Identify which cell holds the provided text, then report its (x, y) central coordinate. 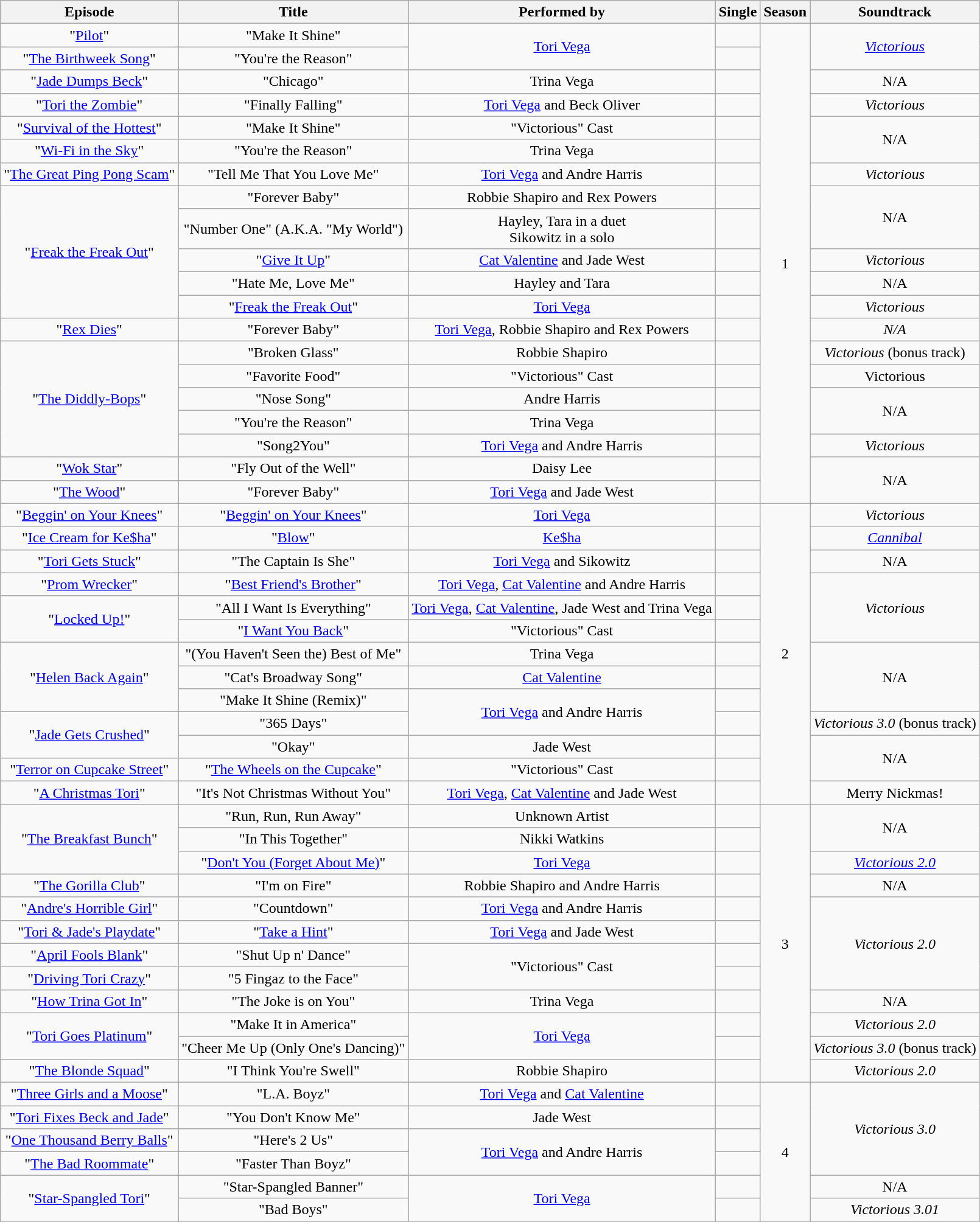
Title (293, 12)
"Survival of the Hottest" (89, 128)
"Blow" (293, 538)
"The Diddly-Bops" (89, 399)
"In This Together" (293, 839)
"Rex Dies" (89, 330)
"The Bad Roommate" (89, 1164)
Tori Vega and Sikowitz (562, 561)
Tori Vega and Cat Valentine (562, 1094)
"Don't You (Forget About Me)" (293, 862)
"Tori Gets Stuck" (89, 561)
"Favorite Food" (293, 376)
"How Trina Got In" (89, 1001)
"Wi-Fi in the Sky" (89, 151)
"Bad Boys" (293, 1210)
"It's Not Christmas Without You" (293, 793)
"Nose Song" (293, 399)
"I'm on Fire" (293, 885)
Robbie Shapiro and Andre Harris (562, 885)
"The Gorilla Club" (89, 885)
"One Thousand Berry Balls" (89, 1140)
"Fly Out of the Well" (293, 469)
"All I Want Is Everything" (293, 607)
"The Great Ping Pong Scam" (89, 174)
"Three Girls and a Moose" (89, 1094)
"Song2You" (293, 445)
Tori Vega, Robbie Shapiro and Rex Powers (562, 330)
"Make It Shine (Remix)" (293, 700)
Hayley and Tara (562, 283)
"(You Haven't Seen the) Best of Me" (293, 654)
Nikki Watkins (562, 839)
"5 Fingaz to the Face" (293, 978)
"Take a Hint" (293, 932)
Ke$ha (562, 538)
"Andre's Horrible Girl" (89, 909)
"Chicago" (293, 82)
"Pilot" (89, 35)
2 (785, 654)
Tori Vega and Beck Oliver (562, 105)
Unknown Artist (562, 816)
Cat Valentine (562, 677)
Daisy Lee (562, 469)
Victorious (bonus track) (895, 353)
Single (738, 12)
"I Think You're Swell" (293, 1071)
"Hate Me, Love Me" (293, 283)
"Tell Me That You Love Me" (293, 174)
Soundtrack (895, 12)
Hayley, Tara in a duet Sikowitz in a solo (562, 229)
"Make It in America" (293, 1024)
Andre Harris (562, 399)
Performed by (562, 12)
"L.A. Boyz" (293, 1094)
"Locked Up!" (89, 619)
Tori Vega, Cat Valentine, Jade West and Trina Vega (562, 607)
"The Wood" (89, 492)
Season (785, 12)
"The Breakfast Bunch" (89, 839)
Cat Valentine and Jade West (562, 260)
"Star-Spangled Tori" (89, 1198)
"The Captain Is She" (293, 561)
"A Christmas Tori" (89, 793)
"Star-Spangled Banner" (293, 1187)
"Shut Up n' Dance" (293, 955)
4 (785, 1152)
"April Fools Blank" (89, 955)
"Driving Tori Crazy" (89, 978)
"I Want You Back" (293, 630)
"Give It Up" (293, 260)
"Broken Glass" (293, 353)
1 (785, 264)
"Best Friend's Brother" (293, 584)
"Faster Than Boyz" (293, 1164)
3 (785, 943)
Merry Nickmas! (895, 793)
"Tori the Zombie" (89, 105)
"Helen Back Again" (89, 677)
"Prom Wrecker" (89, 584)
Victorious 3.0 (895, 1129)
"You Don't Know Me" (293, 1117)
"The Blonde Squad" (89, 1071)
"Finally Falling" (293, 105)
Robbie Shapiro and Rex Powers (562, 197)
Cannibal (895, 538)
"Cheer Me Up (Only One's Dancing)" (293, 1047)
"Tori & Jade's Playdate" (89, 932)
"365 Days" (293, 724)
"Ice Cream for Ke$ha" (89, 538)
"Countdown" (293, 909)
Episode (89, 12)
"Terror on Cupcake Street" (89, 770)
"Wok Star" (89, 469)
"Tori Goes Platinum" (89, 1036)
"Jade Dumps Beck" (89, 82)
"Tori Fixes Beck and Jade" (89, 1117)
"Here's 2 Us" (293, 1140)
"Okay" (293, 747)
"Number One" (A.K.A. "My World") (293, 229)
"The Birthweek Song" (89, 58)
"The Wheels on the Cupcake" (293, 770)
Victorious 3.01 (895, 1210)
Tori Vega, Cat Valentine and Andre Harris (562, 584)
"Jade Gets Crushed" (89, 735)
"Cat's Broadway Song" (293, 677)
"Run, Run, Run Away" (293, 816)
"The Joke is on You" (293, 1001)
Tori Vega, Cat Valentine and Jade West (562, 793)
